Determine the (x, y) coordinate at the center of the cell enclosing the given text.  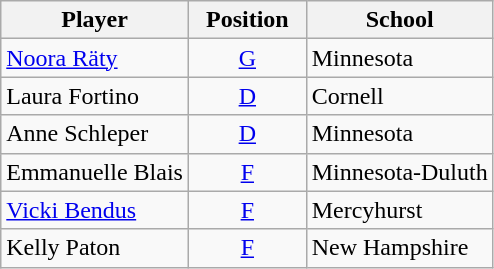
Vicki Bendus (95, 210)
New Hampshire (400, 248)
Player (95, 20)
Position (247, 20)
Laura Fortino (95, 96)
Cornell (400, 96)
Minnesota-Duluth (400, 172)
Anne Schleper (95, 134)
Mercyhurst (400, 210)
Kelly Paton (95, 248)
School (400, 20)
Emmanuelle Blais (95, 172)
G (247, 58)
Noora Räty (95, 58)
